Capture the cell that displays the provided text and extract its (X, Y) central coordinate. 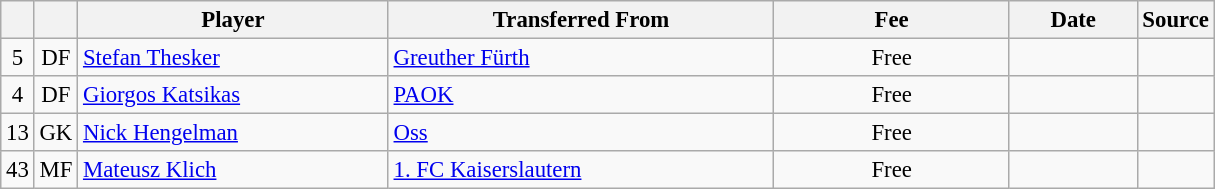
PAOK (581, 95)
Greuther Fürth (581, 58)
Player (234, 20)
5 (18, 58)
13 (18, 133)
Mateusz Klich (234, 170)
Source (1176, 20)
Stefan Thesker (234, 58)
Date (1073, 20)
4 (18, 95)
Oss (581, 133)
Fee (892, 20)
Nick Hengelman (234, 133)
43 (18, 170)
MF (56, 170)
GK (56, 133)
Transferred From (581, 20)
1. FC Kaiserslautern (581, 170)
Giorgos Katsikas (234, 95)
